Capture the cell that displays the provided text and extract its [x, y] central coordinate. 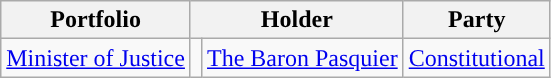
Portfolio [96, 20]
Minister of Justice [96, 58]
The Baron Pasquier [303, 58]
Holder [296, 20]
Constitutional [476, 58]
Party [476, 20]
